Locate the cell with the specified text and output its [x, y] center coordinate. 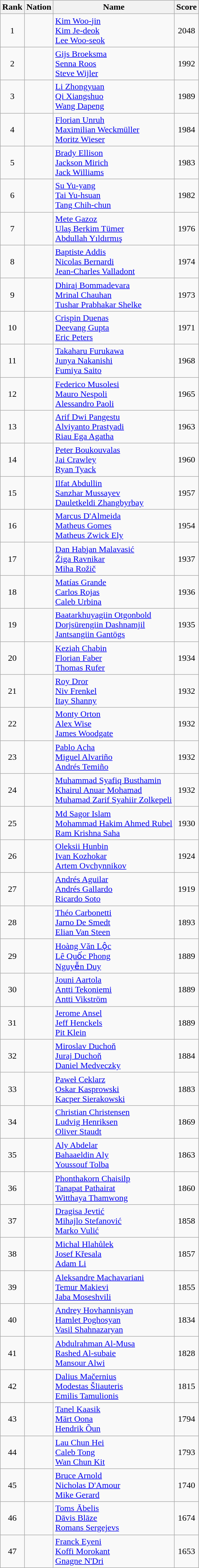
8 [12, 262]
1992 [186, 63]
1963 [186, 427]
Dalius Mačernius Modestas Šliauteris Emilis Tamulionis [114, 1386]
Aly Abdelar Bahaaeldin Aly Youssouf Tolba [114, 1155]
16 [12, 526]
4 [12, 130]
1883 [186, 1089]
24 [12, 790]
3 [12, 96]
1924 [186, 856]
Bruce Arnold Nicholas D'Amour Mike Gerard [114, 1485]
1 [12, 30]
Baatarkhuyagiin Otgonbold Dorjsürengiin Dashnamjil Jantsangiin Gantögs [114, 625]
Marcus D'Almeida Matheus Gomes Matheus Zwick Ely [114, 526]
9 [12, 295]
23 [12, 757]
1740 [186, 1485]
1989 [186, 96]
47 [12, 1551]
37 [12, 1221]
1930 [186, 823]
1935 [186, 625]
13 [12, 427]
1884 [186, 1056]
Arif Dwi Pangestu Alviyanto Prastyadi Riau Ega Agatha [114, 427]
Aleksandre Machavariani Temur Makievi Jaba Moseshvili [114, 1287]
42 [12, 1386]
1976 [186, 229]
1828 [186, 1353]
15 [12, 493]
41 [12, 1353]
1919 [186, 889]
38 [12, 1254]
1857 [186, 1254]
6 [12, 196]
Keziah Chabin Florian Faber Thomas Rufer [114, 658]
43 [12, 1419]
34 [12, 1122]
22 [12, 724]
Dragisa Jevtić Mihajlo Stefanović Marko Vulić [114, 1221]
1960 [186, 460]
Score [186, 7]
Brady Ellison Jackson Mirich Jack Williams [114, 163]
27 [12, 889]
Baptiste Addis Nicolas Bernardi Jean-Charles Valladont [114, 262]
Hoàng Văn Lộc Lê Quốc Phong Nguyễn Duy [114, 956]
Andrés Aguilar Andrés Gallardo Ricardo Soto [114, 889]
Mete Gazoz Ulaş Berkim Tümer Abdullah Yıldırmış [114, 229]
2048 [186, 30]
1793 [186, 1452]
Ilfat Abdullin Sanzhar Mussayev Dauletkeldi Zhangbyrbay [114, 493]
21 [12, 691]
1974 [186, 262]
Dhiraj Bommadevara Mrinal Chauhan Tushar Prabhakar Shelke [114, 295]
Christian Christensen Ludvig Henriksen Oliver Staudt [114, 1122]
Paweł Ceklarz Oskar Kasprowski Kacper Sierakowski [114, 1089]
Théo Carbonetti Jarno De Smedt Elian Van Steen [114, 922]
10 [12, 328]
46 [12, 1518]
1815 [186, 1386]
1984 [186, 130]
Florian Unruh Maximilian Weckmüller Moritz Wieser [114, 130]
19 [12, 625]
1957 [186, 493]
Kim Woo-jin Kim Je-deok Lee Woo-seok [114, 30]
12 [12, 394]
Michal Hlahůlek Josef Křesala Adam Li [114, 1254]
2 [12, 63]
Matías Grande Carlos Rojas Caleb Urbina [114, 592]
Tanel Kaasik Märt Oona Hendrik Õun [114, 1419]
Rank [12, 7]
45 [12, 1485]
29 [12, 956]
1855 [186, 1287]
Crispin Duenas Deevang Gupta Eric Peters [114, 328]
Su Yu-yang Tai Yu-hsuan Tang Chih-chun [114, 196]
1971 [186, 328]
Md Sagor Islam Mohammad Hakim Ahmed Rubel Ram Krishna Saha [114, 823]
Pablo Acha Miguel Alvariño Andrés Temiño [114, 757]
1937 [186, 559]
40 [12, 1320]
1674 [186, 1518]
Andrey Hovhannisyan Hamlet Poghosyan Vasil Shahnazaryan [114, 1320]
Lau Chun Hei Caleb Tong Wan Chun Kit [114, 1452]
14 [12, 460]
1954 [186, 526]
1869 [186, 1122]
Roy Dror Niv Frenkel Itay Shanny [114, 691]
Takaharu Furukawa Junya Nakanishi Fumiya Saito [114, 361]
Jerome Ansel Jeff Henckels Pit Klein [114, 1023]
1965 [186, 394]
1983 [186, 163]
Toms Ābelis Dāvis Blāze Romans Sergejevs [114, 1518]
31 [12, 1023]
44 [12, 1452]
1653 [186, 1551]
1936 [186, 592]
33 [12, 1089]
Gijs Broeksma Senna Roos Steve Wijler [114, 63]
Phonthakorn Chaisilp Tanapat Pathairat Witthaya Thamwong [114, 1188]
35 [12, 1155]
17 [12, 559]
7 [12, 229]
Monty Orton Alex Wise James Woodgate [114, 724]
1794 [186, 1419]
11 [12, 361]
25 [12, 823]
Franck Eyeni Koffi Morokant Gnagne N'Dri [114, 1551]
Name [114, 7]
1863 [186, 1155]
5 [12, 163]
32 [12, 1056]
Abdulrahman Al-Musa Rashed Al-subaie Mansour Alwi [114, 1353]
20 [12, 658]
1968 [186, 361]
1858 [186, 1221]
Nation [39, 7]
28 [12, 922]
1982 [186, 196]
1934 [186, 658]
Peter Boukouvalas Jai Crawley Ryan Tyack [114, 460]
Li Zhongyuan Qi Xiangshuo Wang Dapeng [114, 96]
Jouni Aartola Antti Tekoniemi Antti Vikström [114, 990]
26 [12, 856]
30 [12, 990]
36 [12, 1188]
Federico Musolesi Mauro Nespoli Alessandro Paoli [114, 394]
Oleksii Hunbin Ivan Kozhokar Artem Ovchynnikov [114, 856]
Miroslav Duchoň Juraj Duchoň Daniel Medveczky [114, 1056]
Muhammad Syafiq Busthamin Khairul Anuar Mohamad Muhamad Zarif Syahiir Zolkepeli [114, 790]
1860 [186, 1188]
1973 [186, 295]
1893 [186, 922]
1834 [186, 1320]
18 [12, 592]
39 [12, 1287]
Dan Habjan Malavasić Žiga Ravnikar Miha Rožič [114, 559]
